Determine the [x, y] coordinate at the center of the cell enclosing the given text.  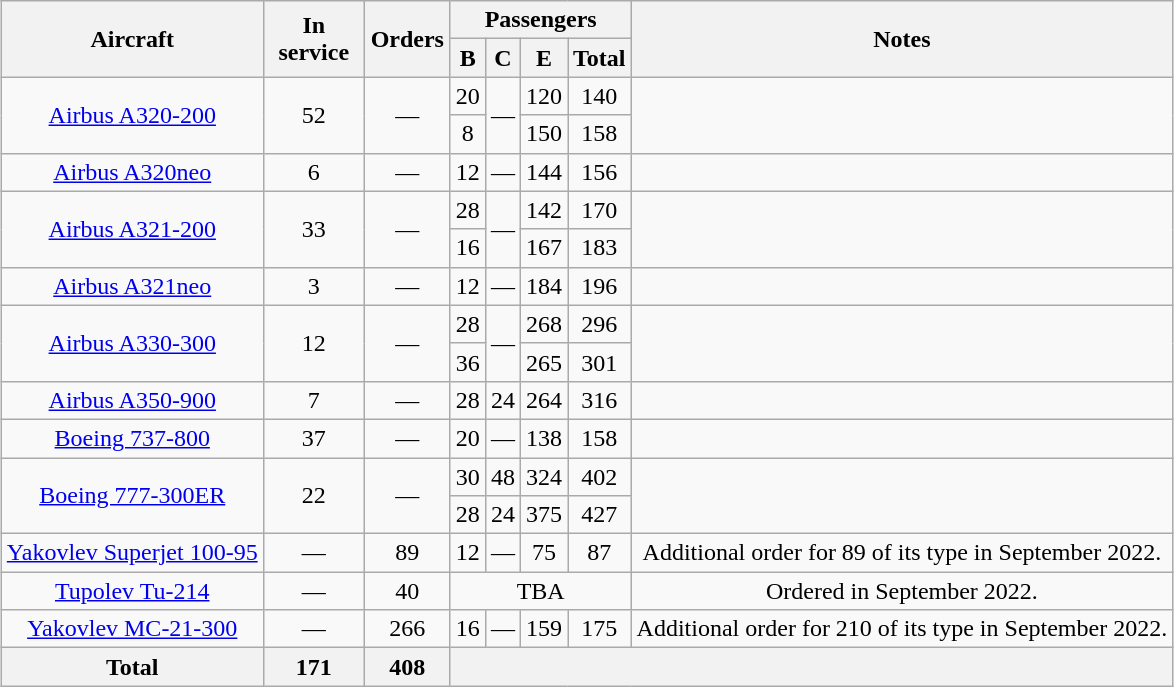
B [468, 58]
316 [600, 400]
Additional order for 89 of its type in September 2022. [902, 553]
427 [600, 515]
52 [314, 115]
Passengers [540, 20]
265 [544, 362]
Boeing 737-800 [132, 438]
Yakovlev MC-21-300 [132, 629]
184 [544, 286]
266 [407, 629]
175 [600, 629]
8 [468, 134]
30 [468, 477]
3 [314, 286]
In service [314, 39]
159 [544, 629]
138 [544, 438]
402 [600, 477]
375 [544, 515]
196 [600, 286]
7 [314, 400]
Ordered in September 2022. [902, 591]
268 [544, 324]
Airbus A320-200 [132, 115]
Notes [902, 39]
Airbus A321neo [132, 286]
140 [600, 96]
301 [600, 362]
142 [544, 210]
Additional order for 210 of its type in September 2022. [902, 629]
33 [314, 229]
TBA [540, 591]
296 [600, 324]
40 [407, 591]
48 [502, 477]
167 [544, 248]
37 [314, 438]
Airbus A321-200 [132, 229]
C [502, 58]
170 [600, 210]
22 [314, 496]
Yakovlev Superjet 100-95 [132, 553]
150 [544, 134]
408 [407, 667]
Airbus A330-300 [132, 343]
Boeing 777-300ER [132, 496]
156 [600, 172]
87 [600, 553]
75 [544, 553]
324 [544, 477]
89 [407, 553]
120 [544, 96]
36 [468, 362]
E [544, 58]
Aircraft [132, 39]
6 [314, 172]
171 [314, 667]
144 [544, 172]
Orders [407, 39]
264 [544, 400]
Airbus A350-900 [132, 400]
183 [600, 248]
Airbus A320neo [132, 172]
Tupolev Tu-214 [132, 591]
